Pinpoint the cell where the given text exists, returning its (X, Y) midpoint coordinate. 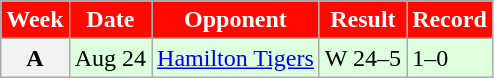
Week (35, 20)
1–0 (450, 58)
Result (362, 20)
W 24–5 (362, 58)
A (35, 58)
Date (110, 20)
Aug 24 (110, 58)
Hamilton Tigers (236, 58)
Record (450, 20)
Opponent (236, 20)
